Locate the cell with the specified text and output its [X, Y] center coordinate. 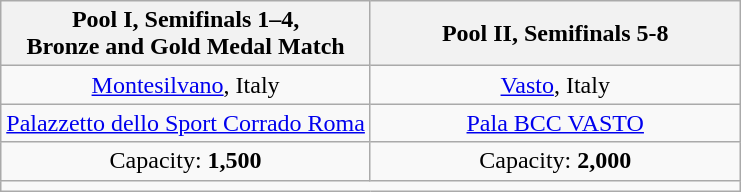
Capacity: 1,500 [186, 161]
Pala BCC VASTO [555, 123]
Pool I, Semifinals 1–4,Bronze and Gold Medal Match [186, 34]
Montesilvano, Italy [186, 85]
Palazzetto dello Sport Corrado Roma [186, 123]
Vasto, Italy [555, 85]
Capacity: 2,000 [555, 161]
Pool II, Semifinals 5-8 [555, 34]
